Return the [X, Y] coordinate for the center point of the cell that contains the specified text.  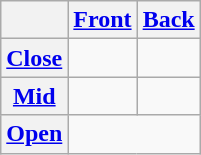
Front [102, 20]
Close [34, 58]
Open [34, 134]
Mid [34, 96]
Back [168, 20]
